Extract the (X, Y) coordinate from the center of the cell holding the provided text.  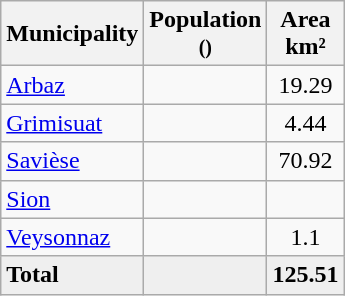
4.44 (306, 123)
Veysonnaz (72, 237)
Sion (72, 199)
Population() (206, 34)
Savièse (72, 161)
1.1 (306, 237)
19.29 (306, 85)
Municipality (72, 34)
Total (72, 275)
Area km² (306, 34)
70.92 (306, 161)
125.51 (306, 275)
Arbaz (72, 85)
Grimisuat (72, 123)
